Output the (x, y) coordinate of the center of the cell containing the given text.  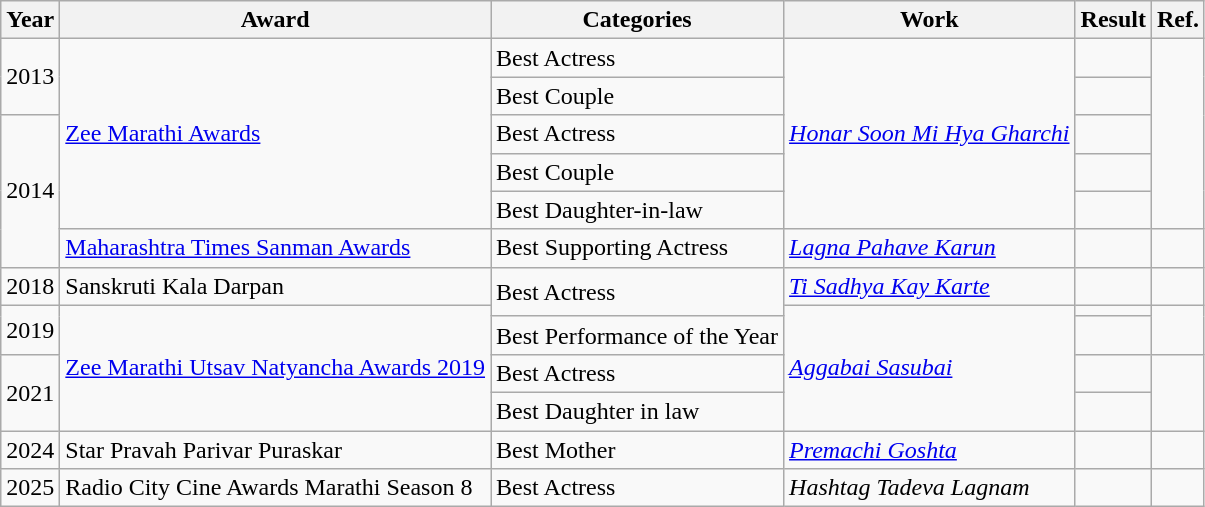
Best Daughter-in-law (638, 210)
Best Mother (638, 449)
Ti Sadhya Kay Karte (930, 286)
2014 (30, 191)
2025 (30, 488)
Work (930, 20)
2021 (30, 392)
Hashtag Tadeva Lagnam (930, 488)
Radio City Cine Awards Marathi Season 8 (276, 488)
Maharashtra Times Sanman Awards (276, 248)
2018 (30, 286)
Award (276, 20)
Zee Marathi Utsav Natyancha Awards 2019 (276, 368)
Premachi Goshta (930, 449)
Zee Marathi Awards (276, 134)
Categories (638, 20)
Best Performance of the Year (638, 335)
2019 (30, 330)
2013 (30, 77)
Best Daughter in law (638, 411)
Year (30, 20)
Star Pravah Parivar Puraskar (276, 449)
2024 (30, 449)
Aggabai Sasubai (930, 368)
Honar Soon Mi Hya Gharchi (930, 134)
Sanskruti Kala Darpan (276, 286)
Ref. (1178, 20)
Lagna Pahave Karun (930, 248)
Result (1113, 20)
Best Supporting Actress (638, 248)
